Scan for the cell matching the given text and deliver its [X, Y] coordinate at center. 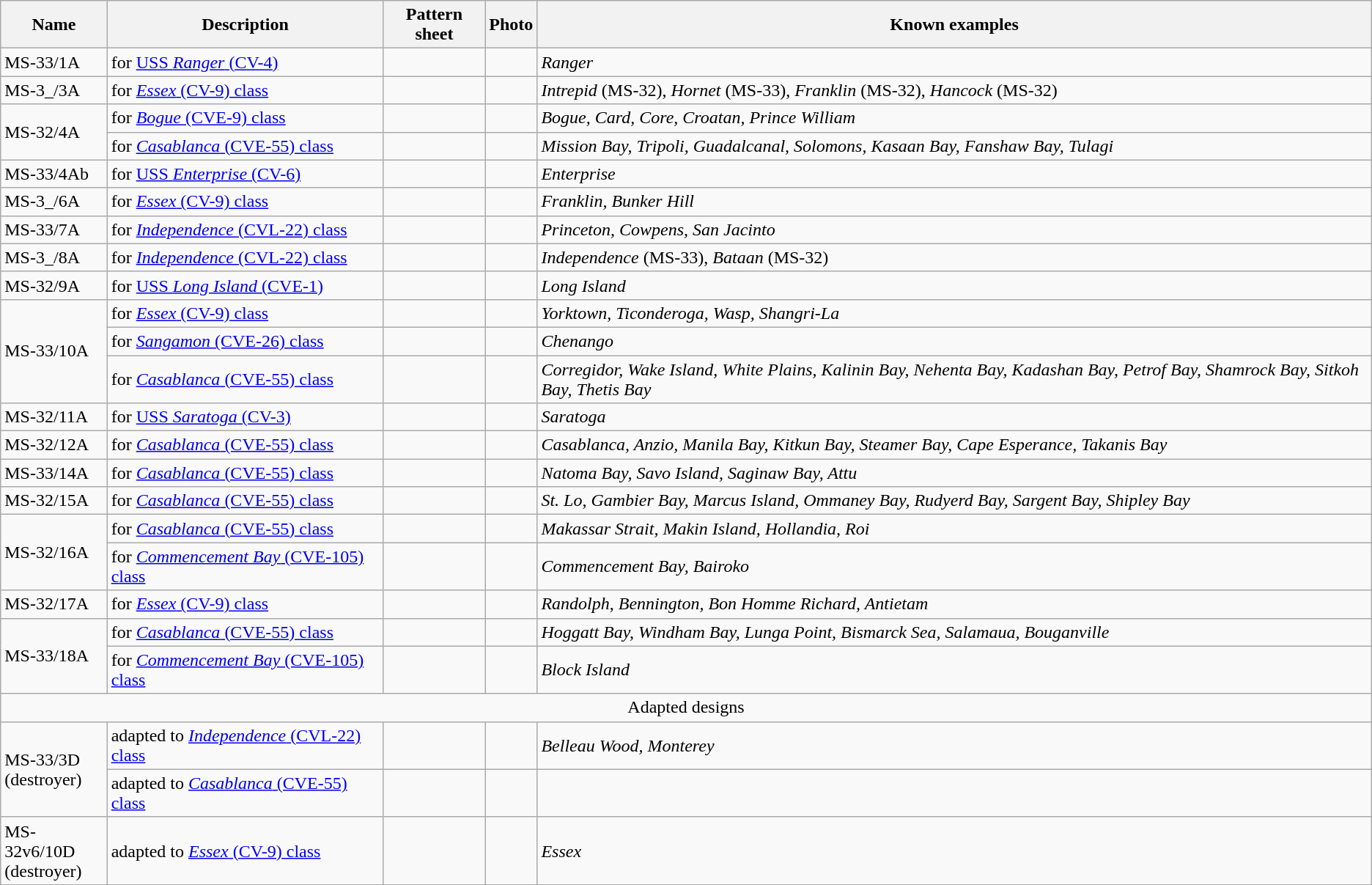
MS-3_/3A [54, 90]
Pattern sheet [434, 25]
Bogue, Card, Core, Croatan, Prince William [954, 118]
Princeton, Cowpens, San Jacinto [954, 229]
MS-32/4A [54, 132]
adapted to Casablanca (CVE-55) class [245, 793]
for USS Saratoga (CV-3) [245, 417]
MS-32/16A [54, 553]
MS-3_/8A [54, 257]
for USS Enterprise (CV-6) [245, 174]
Block Island [954, 670]
adapted to Essex (CV-9) class [245, 851]
Commencement Bay, Bairoko [954, 566]
Saratoga [954, 417]
Chenango [954, 341]
MS-33/14A [54, 473]
Makassar Strait, Makin Island, Hollandia, Roi [954, 529]
Natoma Bay, Savo Island, Saginaw Bay, Attu [954, 473]
MS-32/17A [54, 604]
Photo [512, 25]
Belleau Wood, Monterey [954, 745]
MS-33/4Ab [54, 174]
for USS Long Island (CVE-1) [245, 285]
MS-33/1A [54, 62]
for Sangamon (CVE-26) class [245, 341]
Long Island [954, 285]
MS-32/15A [54, 501]
Essex [954, 851]
MS-33/18A [54, 656]
MS-32/9A [54, 285]
MS-3_/6A [54, 202]
Independence (MS-33), Bataan (MS-32) [954, 257]
Enterprise [954, 174]
Ranger [954, 62]
Randolph, Bennington, Bon Homme Richard, Antietam [954, 604]
MS-33/10A [54, 350]
for Bogue (CVE-9) class [245, 118]
adapted to Independence (CVL-22) class [245, 745]
Casablanca, Anzio, Manila Bay, Kitkun Bay, Steamer Bay, Cape Esperance, Takanis Bay [954, 445]
MS-33/7A [54, 229]
Name [54, 25]
for USS Ranger (CV-4) [245, 62]
St. Lo, Gambier Bay, Marcus Island, Ommaney Bay, Rudyerd Bay, Sargent Bay, Shipley Bay [954, 501]
Corregidor, Wake Island, White Plains, Kalinin Bay, Nehenta Bay, Kadashan Bay, Petrof Bay, Shamrock Bay, Sitkoh Bay, Thetis Bay [954, 378]
MS-32/11A [54, 417]
Adapted designs [686, 708]
Yorktown, Ticonderoga, Wasp, Shangri-La [954, 313]
MS-32/12A [54, 445]
MS-33/3D(destroyer) [54, 769]
Known examples [954, 25]
Description [245, 25]
Hoggatt Bay, Windham Bay, Lunga Point, Bismarck Sea, Salamaua, Bouganville [954, 632]
Mission Bay, Tripoli, Guadalcanal, Solomons, Kasaan Bay, Fanshaw Bay, Tulagi [954, 146]
Franklin, Bunker Hill [954, 202]
Intrepid (MS-32), Hornet (MS-33), Franklin (MS-32), Hancock (MS-32) [954, 90]
MS-32v6/10D(destroyer) [54, 851]
